Identify which cell holds the provided text, then report its [x, y] central coordinate. 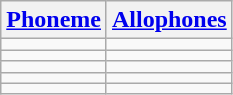
Allophones [169, 20]
Phoneme [54, 20]
